From the cell containing the given text, extract its center point as (X, Y) coordinate. 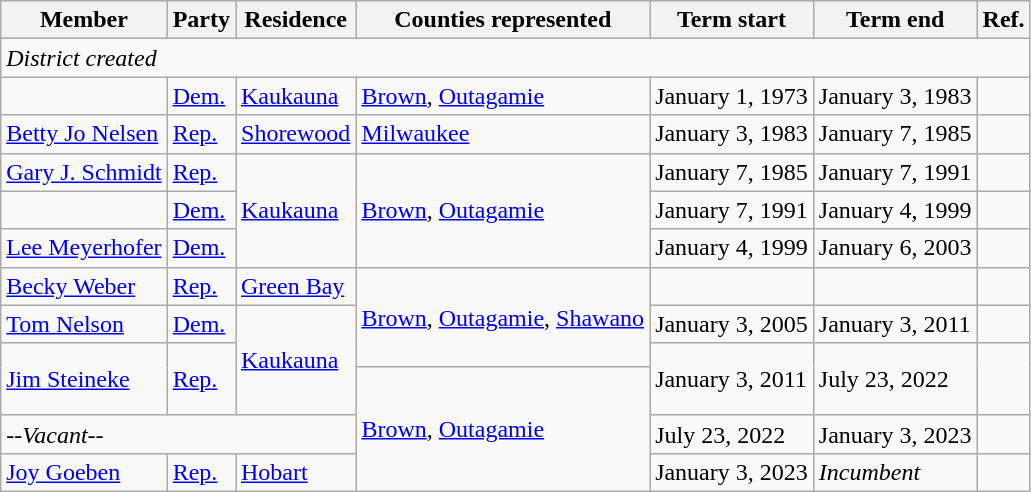
Incumbent (895, 472)
Tom Nelson (84, 324)
Becky Weber (84, 286)
January 1, 1973 (732, 96)
Party (201, 20)
Counties represented (503, 20)
--Vacant-- (178, 434)
District created (516, 58)
Gary J. Schmidt (84, 172)
Term end (895, 20)
Member (84, 20)
January 6, 2003 (895, 248)
Lee Meyerhofer (84, 248)
Term start (732, 20)
Jim Steineke (84, 379)
Milwaukee (503, 134)
Residence (296, 20)
Shorewood (296, 134)
Green Bay (296, 286)
January 3, 2005 (732, 324)
Hobart (296, 472)
Joy Goeben (84, 472)
Betty Jo Nelsen (84, 134)
Ref. (1004, 20)
Brown, Outagamie, Shawano (503, 317)
